Determine the (x, y) coordinate at the center of the cell enclosing the given text.  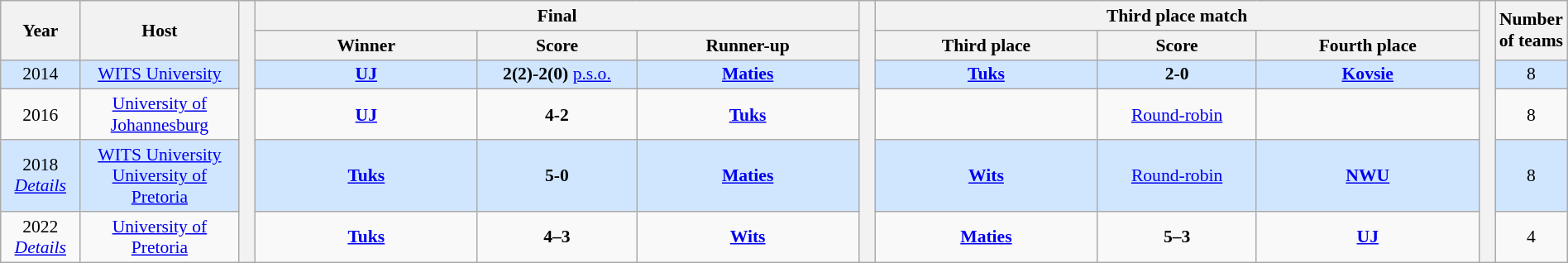
University of Pretoria (160, 237)
2-0 (1177, 74)
Fourth place (1368, 45)
2(2)-2(0) p.s.o. (557, 74)
Third place match (1177, 16)
Kovsie (1368, 74)
WITS UniversityUniversity of Pretoria (160, 175)
Third place (986, 45)
4 (1532, 237)
2018Details (41, 175)
4–3 (557, 237)
2016 (41, 114)
NWU (1368, 175)
2014 (41, 74)
Winner (366, 45)
Runner-up (748, 45)
5-0 (557, 175)
2022Details (41, 237)
Host (160, 30)
WITS University (160, 74)
5–3 (1177, 237)
University of Johannesburg (160, 114)
Final (557, 16)
4-2 (557, 114)
Number of teams (1532, 30)
Year (41, 30)
